Scan for the cell matching the given text and deliver its [X, Y] coordinate at center. 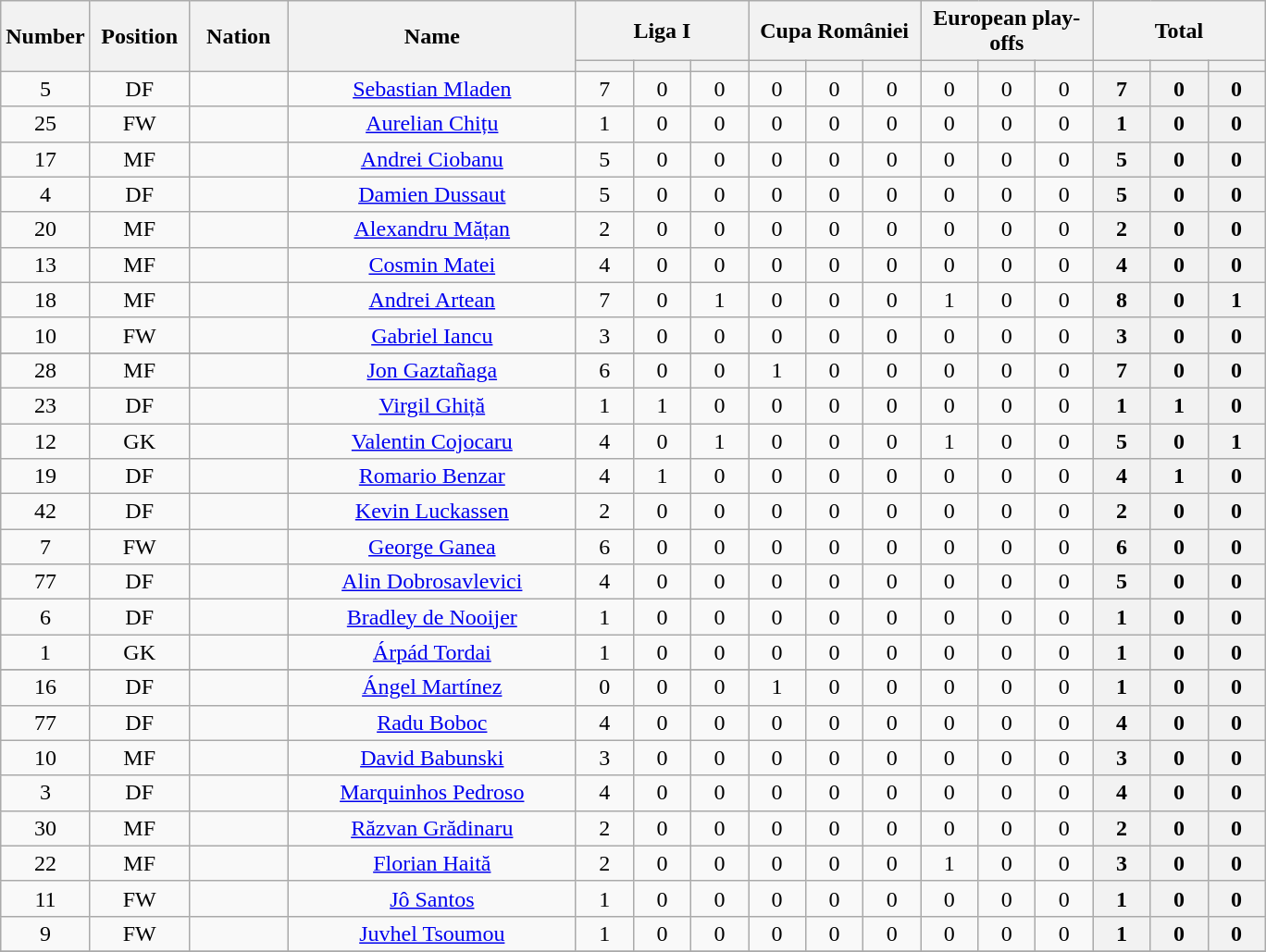
Virgil Ghiță [431, 405]
Valentin Cojocaru [431, 441]
Radu Boboc [431, 723]
Aurelian Chițu [431, 124]
17 [45, 159]
Number [45, 36]
Total [1179, 31]
Romario Benzar [431, 476]
Árpád Tordai [431, 652]
Damien Dussaut [431, 194]
Marquinhos Pedroso [431, 793]
Florian Haită [431, 863]
11 [45, 898]
European play-offs [1007, 31]
Jô Santos [431, 898]
Jon Gaztañaga [431, 370]
22 [45, 863]
Kevin Luckassen [431, 512]
Sebastian Mladen [431, 89]
28 [45, 370]
Cupa României [835, 31]
23 [45, 405]
19 [45, 476]
Nation [239, 36]
Răzvan Grădinaru [431, 828]
Name [431, 36]
Juvhel Tsoumou [431, 933]
Andrei Ciobanu [431, 159]
Ángel Martínez [431, 687]
20 [45, 229]
Position [139, 36]
18 [45, 300]
13 [45, 265]
Liga I [662, 31]
Bradley de Nooijer [431, 617]
Alin Dobrosavlevici [431, 582]
Gabriel Iancu [431, 335]
16 [45, 687]
30 [45, 828]
42 [45, 512]
9 [45, 933]
David Babunski [431, 758]
25 [45, 124]
Cosmin Matei [431, 265]
Andrei Artean [431, 300]
8 [1122, 300]
George Ganea [431, 547]
12 [45, 441]
Alexandru Mățan [431, 229]
